Find where the given text appears and provide that cell's center as (X, Y) coordinate. 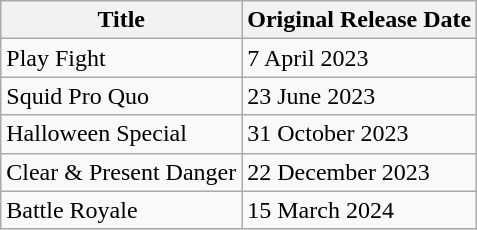
Title (122, 20)
22 December 2023 (360, 172)
Battle Royale (122, 210)
23 June 2023 (360, 96)
Play Fight (122, 58)
15 March 2024 (360, 210)
Original Release Date (360, 20)
Clear & Present Danger (122, 172)
31 October 2023 (360, 134)
Squid Pro Quo (122, 96)
Halloween Special (122, 134)
7 April 2023 (360, 58)
